Identify which cell holds the provided text, then report its [X, Y] central coordinate. 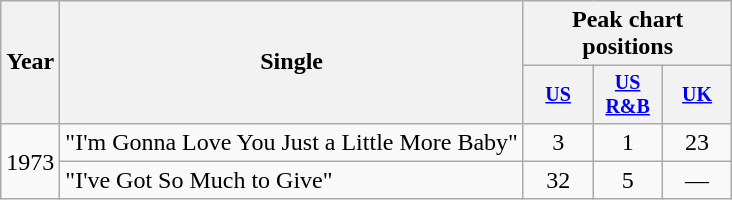
US [558, 94]
3 [558, 142]
1 [628, 142]
5 [628, 180]
"I'm Gonna Love You Just a Little More Baby" [292, 142]
Peak chart positions [627, 34]
23 [696, 142]
UK [696, 94]
1973 [30, 161]
32 [558, 180]
Year [30, 62]
USR&B [628, 94]
"I've Got So Much to Give" [292, 180]
Single [292, 62]
— [696, 180]
